Determine the [X, Y] coordinate at the center of the cell enclosing the given text.  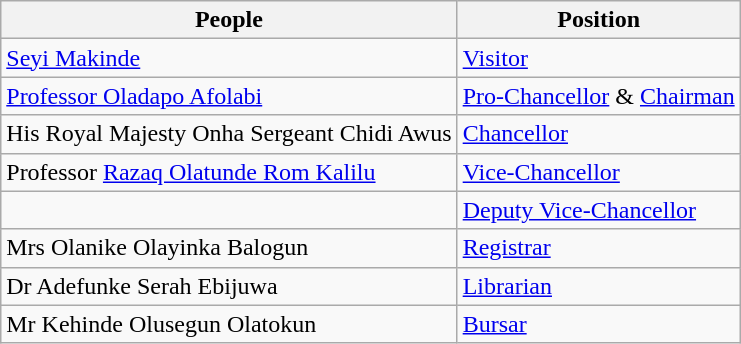
Visitor [598, 58]
Vice-Chancellor [598, 172]
Mrs Olanike Olayinka Balogun [229, 248]
Librarian [598, 286]
Position [598, 20]
Deputy Vice-Chancellor [598, 210]
Pro-Chancellor & Chairman [598, 96]
Professor Oladapo Afolabi [229, 96]
His Royal Majesty Onha Sergeant Chidi Awus [229, 134]
Mr Kehinde Olusegun Olatokun [229, 324]
Bursar [598, 324]
Seyi Makinde [229, 58]
Dr Adefunke Serah Ebijuwa [229, 286]
Professor Razaq Olatunde Rom Kalilu [229, 172]
Chancellor [598, 134]
People [229, 20]
Registrar [598, 248]
